Extract the [x, y] coordinate from the center of the cell holding the provided text.  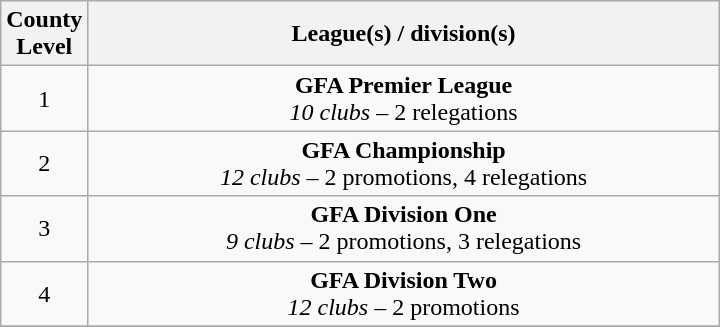
2 [44, 164]
GFA Division One9 clubs – 2 promotions, 3 relegations [404, 228]
GFA Division Two12 clubs – 2 promotions [404, 294]
1 [44, 98]
GFA Championship12 clubs – 2 promotions, 4 relegations [404, 164]
3 [44, 228]
League(s) / division(s) [404, 34]
GFA Premier League10 clubs – 2 relegations [404, 98]
4 [44, 294]
County Level [44, 34]
